Find where the given text appears and provide that cell's center as [X, Y] coordinate. 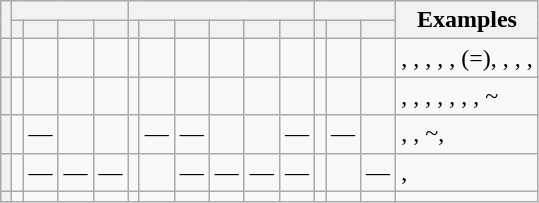
Examples [468, 20]
, , , , , , , ~ [468, 96]
, [468, 172]
, , , , , (=), , , , [468, 58]
, , ~, [468, 134]
